Scan for the cell matching the given text and deliver its [X, Y] coordinate at center. 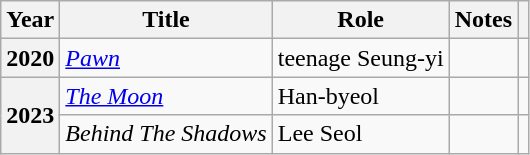
2023 [30, 115]
Role [360, 20]
Behind The Shadows [166, 134]
The Moon [166, 96]
Lee Seol [360, 134]
Han-byeol [360, 96]
Year [30, 20]
Pawn [166, 58]
Title [166, 20]
Notes [483, 20]
teenage Seung-yi [360, 58]
2020 [30, 58]
